Extract the [X, Y] coordinate from the center of the cell holding the provided text.  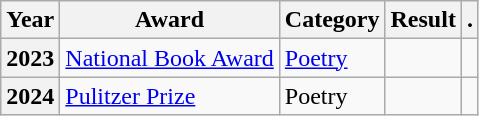
Year [30, 20]
National Book Award [170, 58]
Pulitzer Prize [170, 96]
2024 [30, 96]
. [470, 20]
Category [332, 20]
2023 [30, 58]
Result [423, 20]
Award [170, 20]
